Scan for the cell matching the given text and deliver its (X, Y) coordinate at center. 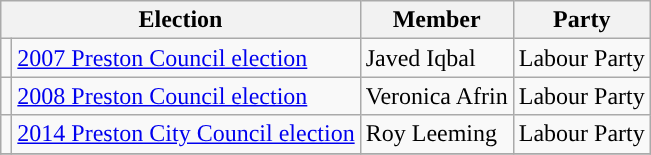
Party (582, 20)
Election (180, 20)
2008 Preston Council election (186, 96)
2007 Preston Council election (186, 58)
Veronica Afrin (436, 96)
Roy Leeming (436, 134)
2014 Preston City Council election (186, 134)
Member (436, 20)
Javed Iqbal (436, 58)
